Capture the cell that displays the provided text and extract its [X, Y] central coordinate. 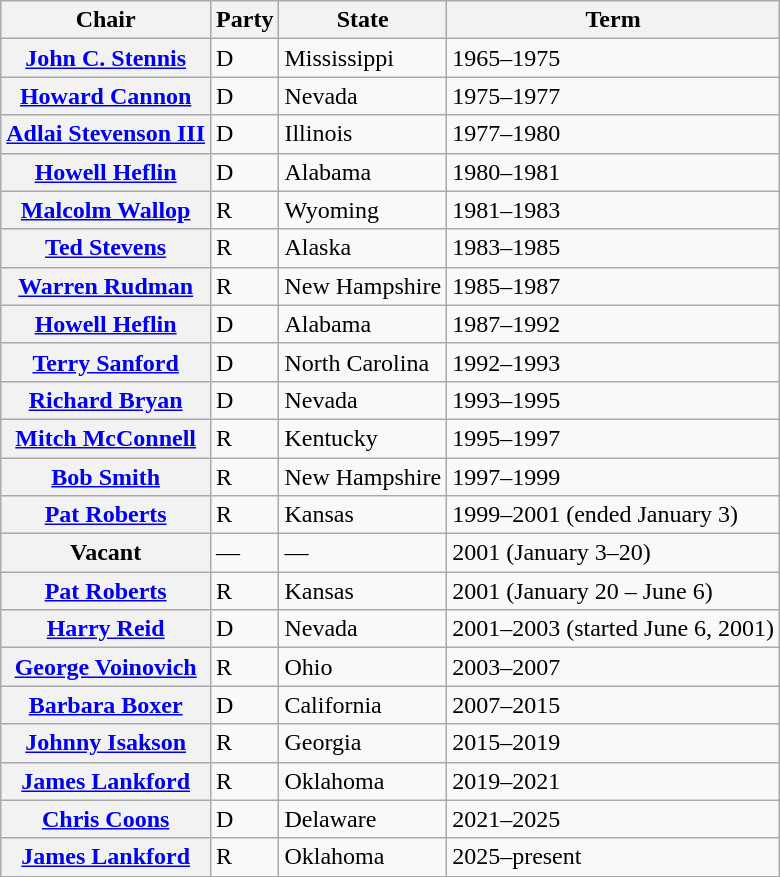
Howard Cannon [106, 96]
Chris Coons [106, 819]
Delaware [363, 819]
Mitch McConnell [106, 438]
Party [245, 20]
2001 (January 3–20) [614, 553]
2021–2025 [614, 819]
2015–2019 [614, 743]
1992–1993 [614, 362]
1965–1975 [614, 58]
1995–1997 [614, 438]
2025–present [614, 857]
Johnny Isakson [106, 743]
Ohio [363, 667]
Georgia [363, 743]
2001–2003 (started June 6, 2001) [614, 629]
1993–1995 [614, 400]
Ted Stevens [106, 248]
Mississippi [363, 58]
1997–1999 [614, 477]
Barbara Boxer [106, 705]
Illinois [363, 134]
2001 (January 20 – June 6) [614, 591]
Wyoming [363, 210]
George Voinovich [106, 667]
Warren Rudman [106, 286]
1977–1980 [614, 134]
1985–1987 [614, 286]
John C. Stennis [106, 58]
North Carolina [363, 362]
1999–2001 (ended January 3) [614, 515]
1980–1981 [614, 172]
Adlai Stevenson III [106, 134]
Vacant [106, 553]
Term [614, 20]
1983–1985 [614, 248]
California [363, 705]
Kentucky [363, 438]
2003–2007 [614, 667]
Richard Bryan [106, 400]
State [363, 20]
1975–1977 [614, 96]
Alaska [363, 248]
2007–2015 [614, 705]
1981–1983 [614, 210]
Chair [106, 20]
Terry Sanford [106, 362]
Malcolm Wallop [106, 210]
1987–1992 [614, 324]
2019–2021 [614, 781]
Harry Reid [106, 629]
Bob Smith [106, 477]
